Scan for the cell matching the given text and deliver its [X, Y] coordinate at center. 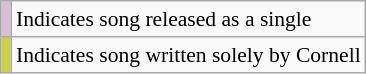
Indicates song written solely by Cornell [188, 55]
Indicates song released as a single [188, 19]
